Scan for the cell matching the given text and deliver its [X, Y] coordinate at center. 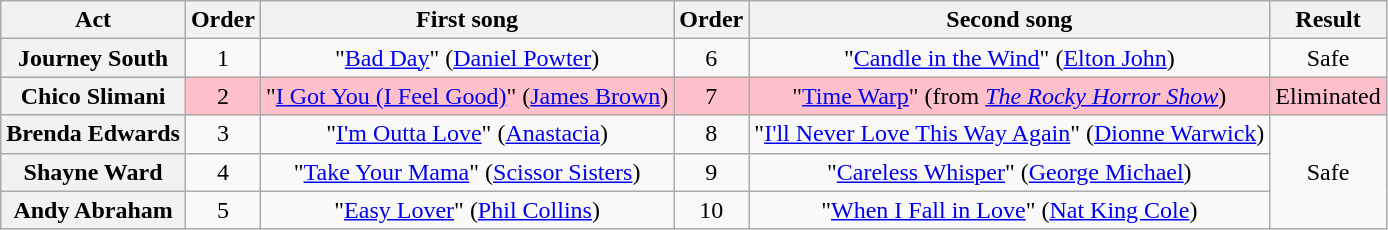
6 [712, 58]
5 [222, 210]
"Take Your Mama" (Scissor Sisters) [466, 172]
"I'm Outta Love" (Anastacia) [466, 134]
"Time Warp" (from The Rocky Horror Show) [1010, 96]
"Careless Whisper" (George Michael) [1010, 172]
"When I Fall in Love" (Nat King Cole) [1010, 210]
Second song [1010, 20]
9 [712, 172]
Shayne Ward [94, 172]
10 [712, 210]
2 [222, 96]
8 [712, 134]
Brenda Edwards [94, 134]
Andy Abraham [94, 210]
4 [222, 172]
1 [222, 58]
Journey South [94, 58]
Result [1328, 20]
Chico Slimani [94, 96]
Eliminated [1328, 96]
"Easy Lover" (Phil Collins) [466, 210]
"I Got You (I Feel Good)" (James Brown) [466, 96]
"Bad Day" (Daniel Powter) [466, 58]
Act [94, 20]
First song [466, 20]
7 [712, 96]
"Candle in the Wind" (Elton John) [1010, 58]
3 [222, 134]
"I'll Never Love This Way Again" (Dionne Warwick) [1010, 134]
